Return the [X, Y] coordinate for the center point of the cell that contains the specified text.  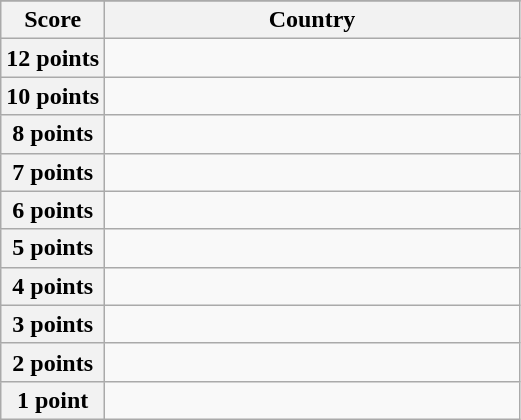
Score [53, 20]
6 points [53, 210]
4 points [53, 286]
8 points [53, 134]
12 points [53, 58]
10 points [53, 96]
2 points [53, 362]
3 points [53, 324]
Country [312, 20]
1 point [53, 400]
7 points [53, 172]
5 points [53, 248]
